Search for the cell housing the specified text and yield its (x, y) center coordinate. 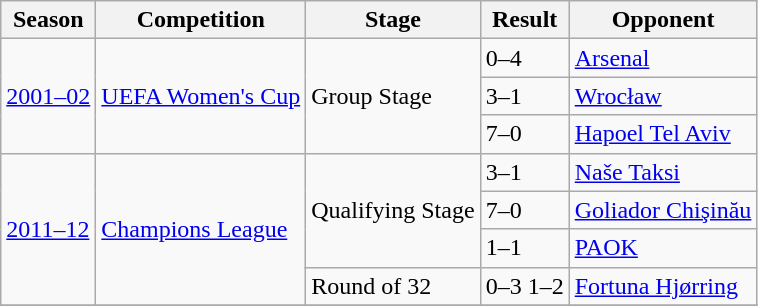
Competition (201, 20)
PAOK (663, 248)
0–4 (524, 58)
Opponent (663, 20)
2011–12 (48, 229)
Fortuna Hjørring (663, 286)
UEFA Women's Cup (201, 96)
Goliador Chişinău (663, 210)
Champions League (201, 229)
Group Stage (393, 96)
Wrocław (663, 96)
Hapoel Tel Aviv (663, 134)
Result (524, 20)
0–3 1–2 (524, 286)
1–1 (524, 248)
Season (48, 20)
Round of 32 (393, 286)
Naše Taksi (663, 172)
Arsenal (663, 58)
Qualifying Stage (393, 210)
2001–02 (48, 96)
Stage (393, 20)
